Capture the cell that displays the provided text and extract its [x, y] central coordinate. 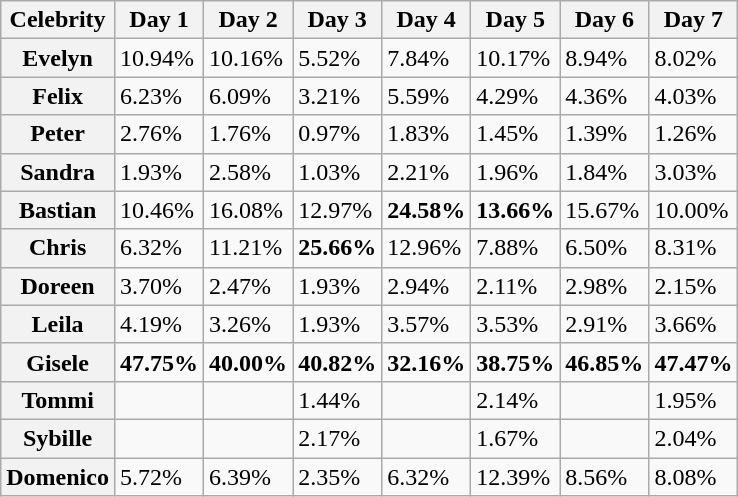
3.21% [338, 96]
10.46% [158, 210]
Day 3 [338, 20]
16.08% [248, 210]
8.08% [694, 477]
1.45% [516, 134]
2.94% [426, 286]
7.84% [426, 58]
8.56% [604, 477]
5.52% [338, 58]
1.83% [426, 134]
Celebrity [58, 20]
Sandra [58, 172]
10.94% [158, 58]
Sybille [58, 438]
46.85% [604, 362]
Evelyn [58, 58]
2.47% [248, 286]
2.11% [516, 286]
Day 4 [426, 20]
10.16% [248, 58]
Day 1 [158, 20]
2.35% [338, 477]
5.72% [158, 477]
3.57% [426, 324]
47.47% [694, 362]
4.03% [694, 96]
7.88% [516, 248]
12.39% [516, 477]
0.97% [338, 134]
8.31% [694, 248]
Tommi [58, 400]
3.66% [694, 324]
3.03% [694, 172]
13.66% [516, 210]
8.94% [604, 58]
1.76% [248, 134]
6.09% [248, 96]
Day 6 [604, 20]
6.23% [158, 96]
Felix [58, 96]
3.53% [516, 324]
15.67% [604, 210]
2.04% [694, 438]
38.75% [516, 362]
4.29% [516, 96]
1.67% [516, 438]
Chris [58, 248]
1.96% [516, 172]
1.03% [338, 172]
10.00% [694, 210]
12.96% [426, 248]
Gisele [58, 362]
Peter [58, 134]
4.19% [158, 324]
2.21% [426, 172]
Leila [58, 324]
Bastian [58, 210]
1.44% [338, 400]
2.15% [694, 286]
Day 7 [694, 20]
Doreen [58, 286]
1.26% [694, 134]
2.14% [516, 400]
40.82% [338, 362]
32.16% [426, 362]
1.84% [604, 172]
5.59% [426, 96]
3.26% [248, 324]
Domenico [58, 477]
8.02% [694, 58]
2.91% [604, 324]
10.17% [516, 58]
1.95% [694, 400]
6.39% [248, 477]
Day 5 [516, 20]
25.66% [338, 248]
12.97% [338, 210]
40.00% [248, 362]
2.98% [604, 286]
2.76% [158, 134]
2.17% [338, 438]
6.50% [604, 248]
Day 2 [248, 20]
3.70% [158, 286]
24.58% [426, 210]
47.75% [158, 362]
4.36% [604, 96]
11.21% [248, 248]
2.58% [248, 172]
1.39% [604, 134]
